Return the [x, y] coordinate for the center point of the cell that contains the specified text.  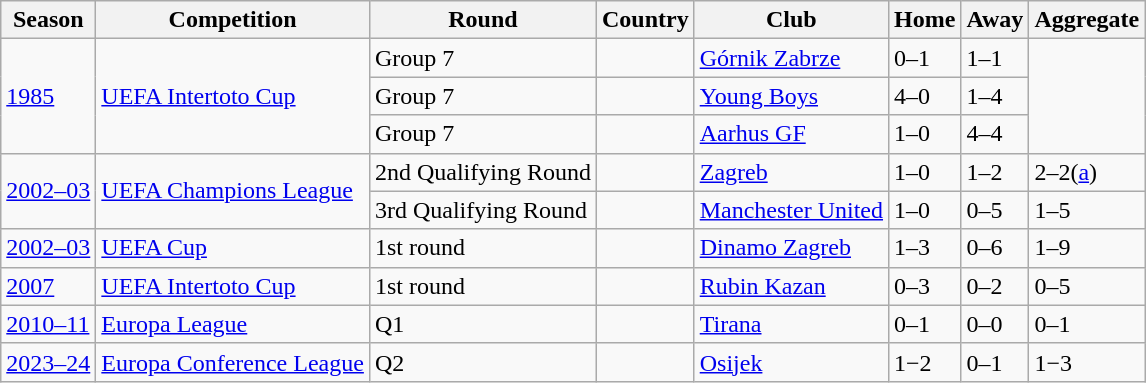
Europa League [233, 324]
2010–11 [48, 324]
1−2 [925, 362]
UEFA Cup [233, 248]
0–3 [925, 286]
0–0 [995, 324]
UEFA Champions League [233, 191]
Manchester United [791, 210]
Young Boys [791, 96]
Round [482, 20]
1–2 [995, 172]
2023–24 [48, 362]
Club [791, 20]
Q2 [482, 362]
4–4 [995, 134]
Europa Conference League [233, 362]
Aarhus GF [791, 134]
Osijek [791, 362]
Górnik Zabrze [791, 58]
3rd Qualifying Round [482, 210]
0–2 [995, 286]
1–5 [1087, 210]
2007 [48, 286]
Country [645, 20]
Rubin Kazan [791, 286]
4–0 [925, 96]
Season [48, 20]
Tirana [791, 324]
2–2(a) [1087, 172]
1–9 [1087, 248]
2nd Qualifying Round [482, 172]
Zagreb [791, 172]
Home [925, 20]
1985 [48, 96]
1–4 [995, 96]
Q1 [482, 324]
1−3 [1087, 362]
Away [995, 20]
1–1 [995, 58]
Dinamo Zagreb [791, 248]
Competition [233, 20]
1–3 [925, 248]
0–6 [995, 248]
Aggregate [1087, 20]
